Output the [x, y] coordinate of the center of the cell containing the given text.  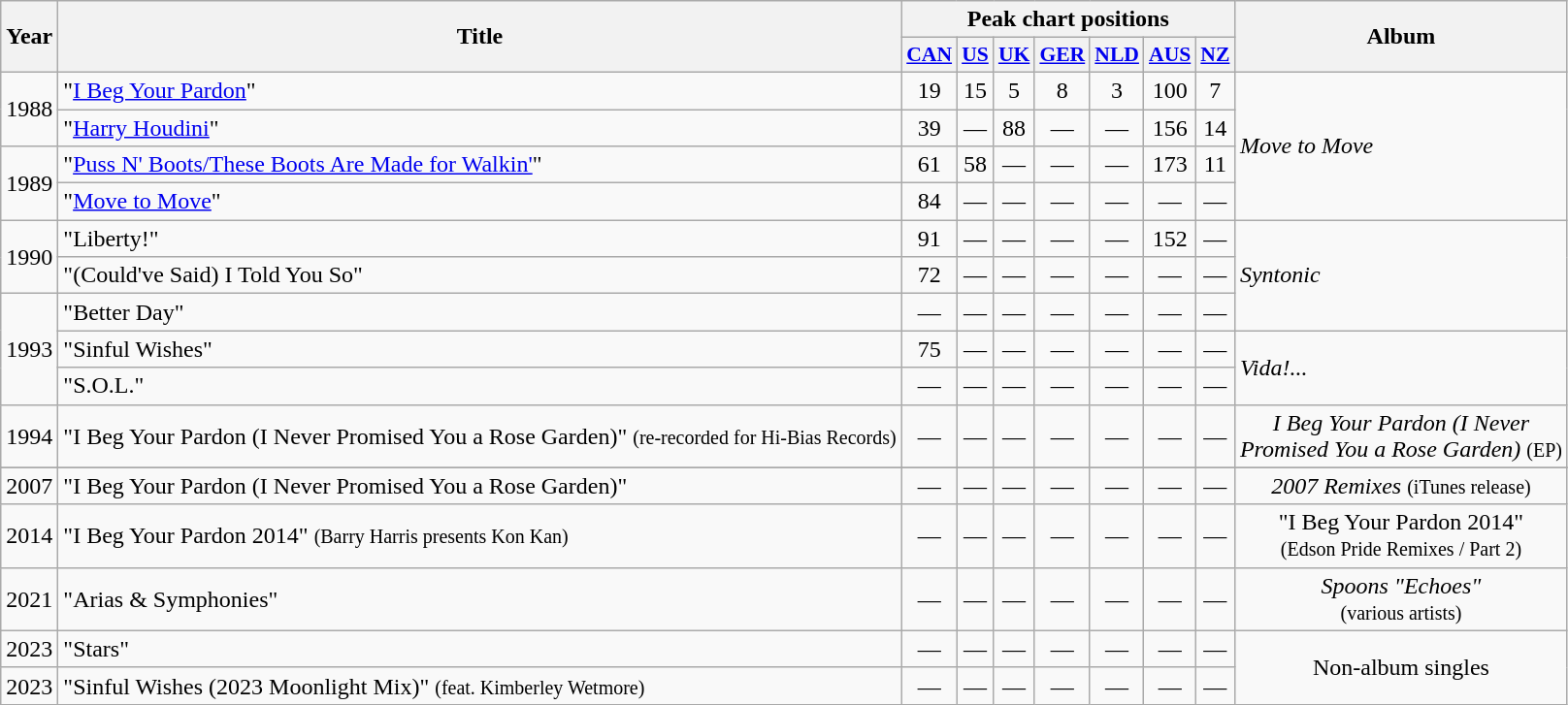
58 [975, 165]
"Liberty!" [479, 239]
1990 [29, 257]
14 [1215, 127]
7 [1215, 90]
88 [1015, 127]
1989 [29, 183]
"I Beg Your Pardon 2014" (Barry Harris presents Kon Kan) [479, 535]
"Harry Houdini" [479, 127]
5 [1015, 90]
3 [1117, 90]
UK [1015, 55]
"Sinful Wishes (2023 Moonlight Mix)" (feat. Kimberley Wetmore) [479, 686]
Spoons "Echoes" (various artists) [1401, 599]
I Beg Your Pardon (I NeverPromised You a Rose Garden) (EP) [1401, 436]
2014 [29, 535]
152 [1170, 239]
"(Could've Said) I Told You So" [479, 275]
NZ [1215, 55]
19 [930, 90]
GER [1062, 55]
1994 [29, 436]
156 [1170, 127]
Year [29, 37]
"Puss N' Boots/These Boots Are Made for Walkin'" [479, 165]
1988 [29, 109]
2007 Remixes (iTunes release) [1401, 486]
Vida!... [1401, 368]
CAN [930, 55]
US [975, 55]
"I Beg Your Pardon (I Never Promised You a Rose Garden)" [479, 486]
"Stars" [479, 649]
173 [1170, 165]
2021 [29, 599]
72 [930, 275]
84 [930, 202]
11 [1215, 165]
8 [1062, 90]
15 [975, 90]
"Move to Move" [479, 202]
2007 [29, 486]
Syntonic [1401, 275]
"I Beg Your Pardon (I Never Promised You a Rose Garden)" (re-recorded for Hi-Bias Records) [479, 436]
Title [479, 37]
91 [930, 239]
Move to Move [1401, 145]
AUS [1170, 55]
39 [930, 127]
"S.O.L." [479, 386]
Non-album singles [1401, 667]
Peak chart positions [1067, 19]
Album [1401, 37]
"I Beg Your Pardon" [479, 90]
"Better Day" [479, 312]
"I Beg Your Pardon 2014"(Edson Pride Remixes / Part 2) [1401, 535]
61 [930, 165]
"Arias & Symphonies" [479, 599]
75 [930, 349]
"Sinful Wishes" [479, 349]
100 [1170, 90]
NLD [1117, 55]
1993 [29, 349]
